Pinpoint the cell where the given text exists, returning its [X, Y] midpoint coordinate. 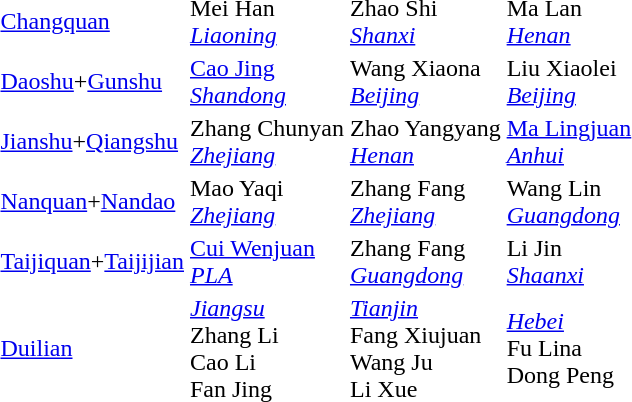
Cao JingShandong [266, 82]
Wang XiaonaBeijing [425, 82]
Cui WenjuanPLA [266, 262]
Zhang ChunyanZhejiang [266, 142]
Mao YaqiZhejiang [266, 202]
Zhang FangZhejiang [425, 202]
Zhao YangyangHenan [425, 142]
Zhang FangGuangdong [425, 262]
